Find where the given text appears and provide that cell's center as (X, Y) coordinate. 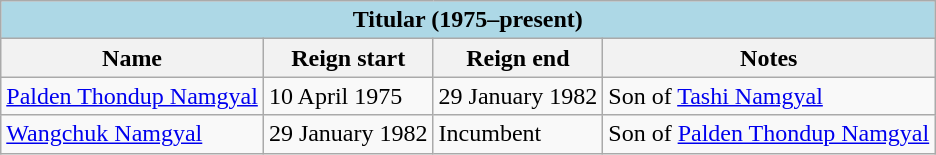
Palden Thondup Namgyal (132, 96)
Wangchuk Namgyal (132, 134)
10 April 1975 (348, 96)
Reign start (348, 58)
Name (132, 58)
Titular (1975–present) (468, 20)
Incumbent (518, 134)
Son of Palden Thondup Namgyal (769, 134)
Son of Tashi Namgyal (769, 96)
Notes (769, 58)
Reign end (518, 58)
